Find where the given text appears and provide that cell's center as (X, Y) coordinate. 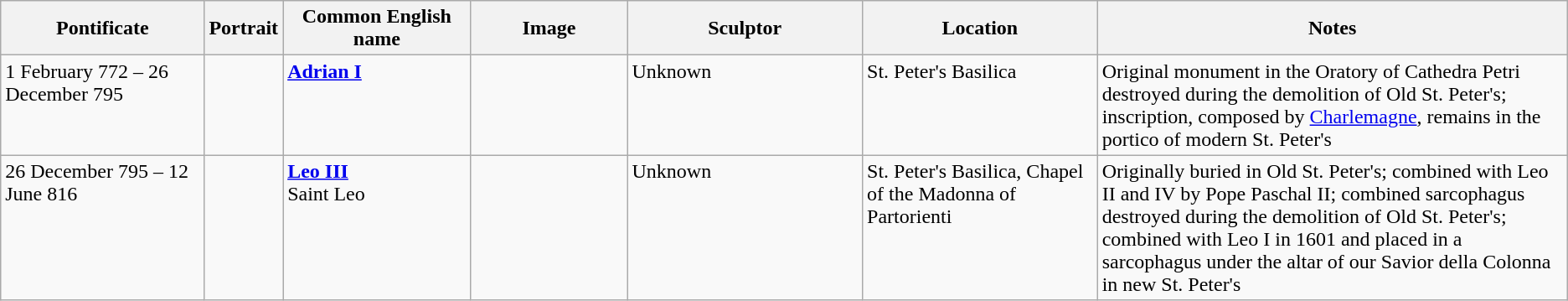
1 February 772 – 26 December 795 (102, 106)
Location (980, 29)
Image (549, 29)
Leo IIISaint Leo (377, 228)
Notes (1332, 29)
Pontificate (102, 29)
Portrait (244, 29)
St. Peter's Basilica, Chapel of the Madonna of Partorienti (980, 228)
Common English name (377, 29)
Sculptor (745, 29)
St. Peter's Basilica (980, 106)
Adrian I (377, 106)
26 December 795 – 12 June 816 (102, 228)
